Provide the (x, y) coordinate of the cell's center where the given text is located.  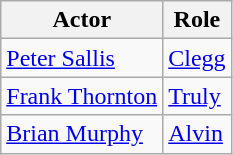
Frank Thornton (82, 96)
Clegg (197, 58)
Peter Sallis (82, 58)
Brian Murphy (82, 134)
Alvin (197, 134)
Actor (82, 20)
Truly (197, 96)
Role (197, 20)
